Return [X, Y] of the center of cell containing provided text 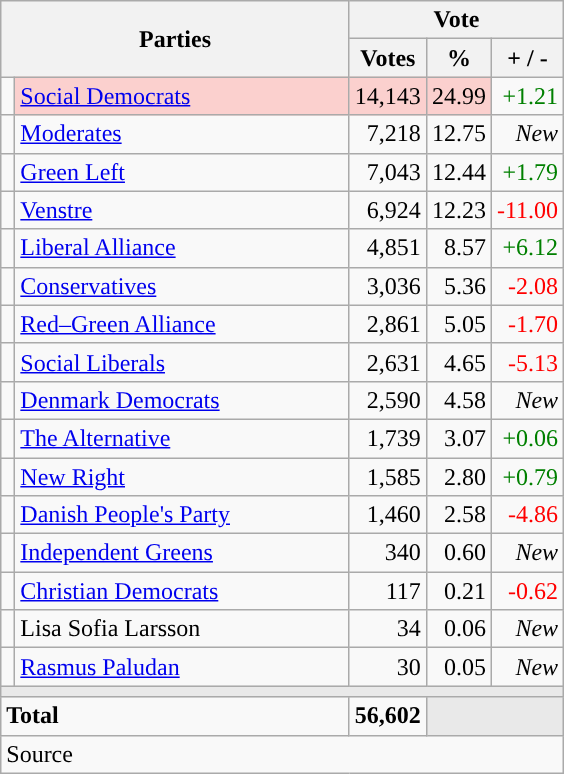
5.36 [458, 286]
0.05 [458, 667]
2,861 [388, 324]
1,739 [388, 438]
3,036 [388, 286]
Danish People's Party [182, 515]
4.65 [458, 362]
2.58 [458, 515]
Independent Greens [182, 553]
0.60 [458, 553]
+6.12 [527, 248]
Venstre [182, 210]
0.21 [458, 591]
4.58 [458, 400]
Parties [176, 39]
-2.08 [527, 286]
6,924 [388, 210]
Source [282, 754]
-4.86 [527, 515]
-0.62 [527, 591]
0.06 [458, 629]
Vote [456, 20]
7,218 [388, 134]
56,602 [388, 716]
Total [176, 716]
Green Left [182, 172]
-1.70 [527, 324]
Votes [388, 58]
New Right [182, 477]
4,851 [388, 248]
-11.00 [527, 210]
2,590 [388, 400]
+0.06 [527, 438]
+1.79 [527, 172]
+1.21 [527, 96]
Red–Green Alliance [182, 324]
24.99 [458, 96]
12.23 [458, 210]
3.07 [458, 438]
Lisa Sofia Larsson [182, 629]
1,460 [388, 515]
2,631 [388, 362]
117 [388, 591]
The Alternative [182, 438]
2.80 [458, 477]
+0.79 [527, 477]
34 [388, 629]
7,043 [388, 172]
Denmark Democrats [182, 400]
Rasmus Paludan [182, 667]
14,143 [388, 96]
Christian Democrats [182, 591]
% [458, 58]
-5.13 [527, 362]
12.44 [458, 172]
Social Democrats [182, 96]
5.05 [458, 324]
1,585 [388, 477]
+ / - [527, 58]
Social Liberals [182, 362]
340 [388, 553]
12.75 [458, 134]
30 [388, 667]
Liberal Alliance [182, 248]
8.57 [458, 248]
Conservatives [182, 286]
Moderates [182, 134]
